Scan for the cell matching the given text and deliver its (X, Y) coordinate at center. 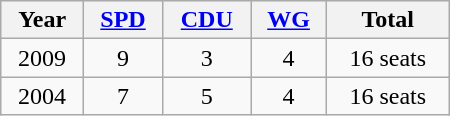
CDU (207, 20)
SPD (124, 20)
5 (207, 96)
Year (42, 20)
3 (207, 58)
7 (124, 96)
Total (388, 20)
2004 (42, 96)
2009 (42, 58)
9 (124, 58)
WG (288, 20)
